Search for the cell housing the specified text and yield its (x, y) center coordinate. 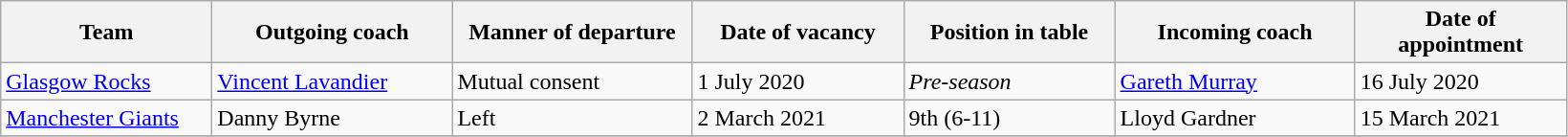
Outgoing coach (333, 33)
Date of appointment (1461, 33)
Danny Byrne (333, 118)
Mutual consent (572, 81)
Manchester Giants (107, 118)
1 July 2020 (797, 81)
Gareth Murray (1235, 81)
16 July 2020 (1461, 81)
15 March 2021 (1461, 118)
Date of vacancy (797, 33)
Incoming coach (1235, 33)
Left (572, 118)
Vincent Lavandier (333, 81)
Position in table (1010, 33)
Team (107, 33)
Glasgow Rocks (107, 81)
Pre-season (1010, 81)
Manner of departure (572, 33)
Lloyd Gardner (1235, 118)
2 March 2021 (797, 118)
9th (6-11) (1010, 118)
